Extract the (x, y) coordinate from the center of the cell holding the provided text.  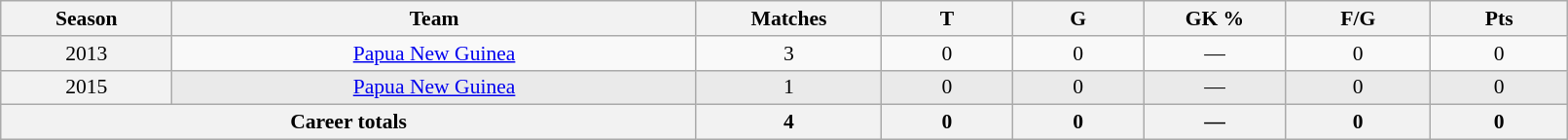
2013 (87, 53)
F/G (1358, 18)
T (948, 18)
Team (434, 18)
Season (87, 18)
4 (788, 122)
Matches (788, 18)
Career totals (348, 122)
1 (788, 87)
G (1078, 18)
2015 (87, 87)
Pts (1499, 18)
GK % (1215, 18)
3 (788, 53)
